Detect which cell encompasses the target text, then output its [X, Y] center coordinate. 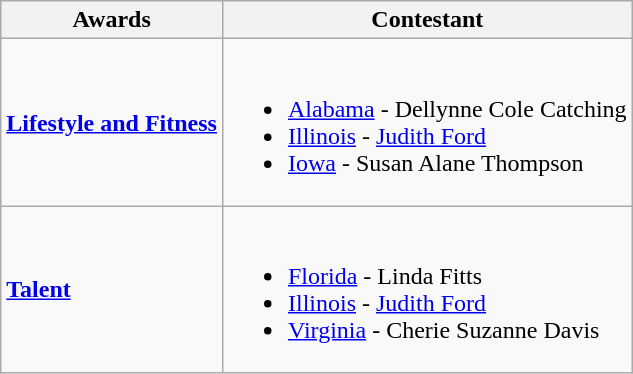
Contestant [427, 20]
Florida - Linda Fitts Illinois - Judith Ford Virginia - Cherie Suzanne Davis [427, 290]
Awards [112, 20]
Lifestyle and Fitness [112, 122]
Alabama - Dellynne Cole Catching Illinois - Judith Ford Iowa - Susan Alane Thompson [427, 122]
Talent [112, 290]
